From the cell containing the given text, extract its center point as (X, Y) coordinate. 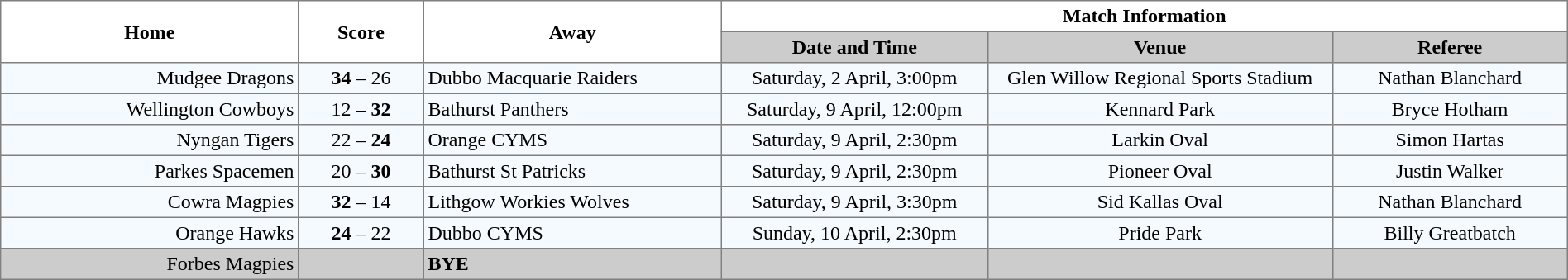
Venue (1159, 47)
Bryce Hotham (1450, 109)
Dubbo Macquarie Raiders (572, 78)
Cowra Magpies (150, 202)
Forbes Magpies (150, 264)
Larkin Oval (1159, 140)
Match Information (1145, 17)
Dubbo CYMS (572, 233)
Score (361, 31)
Orange CYMS (572, 140)
20 – 30 (361, 171)
Sunday, 10 April, 2:30pm (854, 233)
24 – 22 (361, 233)
Referee (1450, 47)
22 – 24 (361, 140)
Saturday, 2 April, 3:00pm (854, 78)
Parkes Spacemen (150, 171)
Sid Kallas Oval (1159, 202)
Kennard Park (1159, 109)
Pride Park (1159, 233)
Nyngan Tigers (150, 140)
Wellington Cowboys (150, 109)
Saturday, 9 April, 12:00pm (854, 109)
Away (572, 31)
Simon Hartas (1450, 140)
Lithgow Workies Wolves (572, 202)
Orange Hawks (150, 233)
34 – 26 (361, 78)
Glen Willow Regional Sports Stadium (1159, 78)
Mudgee Dragons (150, 78)
Date and Time (854, 47)
Bathurst St Patricks (572, 171)
Justin Walker (1450, 171)
32 – 14 (361, 202)
Saturday, 9 April, 3:30pm (854, 202)
Home (150, 31)
BYE (572, 264)
Billy Greatbatch (1450, 233)
Pioneer Oval (1159, 171)
12 – 32 (361, 109)
Bathurst Panthers (572, 109)
